Extract the [X, Y] coordinate from the center of the cell holding the provided text.  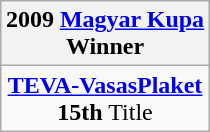
2009 Magyar KupaWinner [104, 34]
TEVA-VasasPlaket15th Title [104, 98]
